Search for the cell housing the specified text and yield its (x, y) center coordinate. 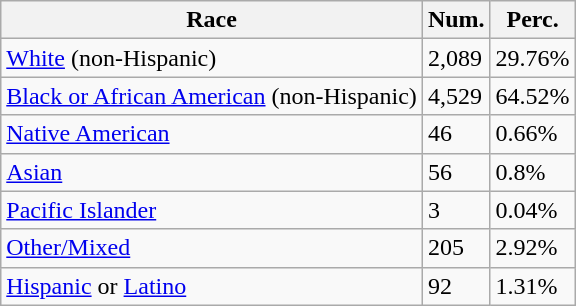
64.52% (532, 96)
Num. (456, 20)
Race (212, 20)
Perc. (532, 20)
Black or African American (non-Hispanic) (212, 96)
0.66% (532, 134)
Pacific Islander (212, 210)
1.31% (532, 286)
0.8% (532, 172)
Asian (212, 172)
56 (456, 172)
92 (456, 286)
Native American (212, 134)
3 (456, 210)
0.04% (532, 210)
White (non-Hispanic) (212, 58)
29.76% (532, 58)
2.92% (532, 248)
2,089 (456, 58)
Hispanic or Latino (212, 286)
46 (456, 134)
205 (456, 248)
4,529 (456, 96)
Other/Mixed (212, 248)
